Return the [X, Y] coordinate for the center point of the cell that contains the specified text.  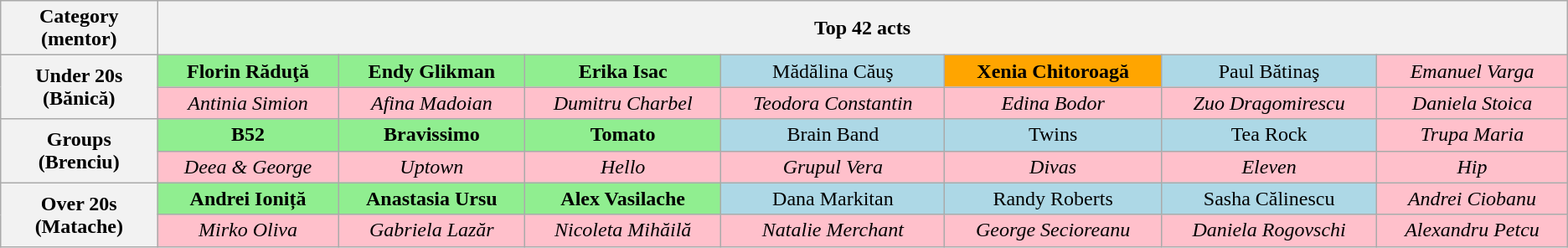
Xenia Chitoroagă [1054, 71]
George Secioreanu [1054, 230]
Hello [622, 167]
Bravissimo [431, 135]
Edina Bodor [1054, 103]
Trupa Maria [1473, 135]
Andrei Ioniță [248, 199]
Uptown [431, 167]
Endy Glikman [431, 71]
Tomato [622, 135]
Zuo Dragomirescu [1268, 103]
Sasha Călinescu [1268, 199]
Erika Isac [622, 71]
Nicoleta Mihăilă [622, 230]
Divas [1054, 167]
Over 20s (Matache) [79, 214]
Category (mentor) [79, 28]
Grupul Vera [833, 167]
Paul Bătinaş [1268, 71]
Mirko Oliva [248, 230]
Deea & George [248, 167]
Groups (Brenciu) [79, 151]
Teodora Constantin [833, 103]
Gabriela Lazăr [431, 230]
Daniela Stoica [1473, 103]
Mădălina Căuş [833, 71]
Eleven [1268, 167]
Dumitru Charbel [622, 103]
Florin Răduţă [248, 71]
Tea Rock [1268, 135]
Top 42 acts [863, 28]
Antinia Simion [248, 103]
Twins [1054, 135]
Anastasia Ursu [431, 199]
Alex Vasilache [622, 199]
Brain Band [833, 135]
Alexandru Petcu [1473, 230]
Randy Roberts [1054, 199]
Dana Markitan [833, 199]
Under 20s (Bănică) [79, 87]
Andrei Ciobanu [1473, 199]
B52 [248, 135]
Daniela Rogovschi [1268, 230]
Afina Madoian [431, 103]
Natalie Merchant [833, 230]
Hip [1473, 167]
Emanuel Varga [1473, 71]
